Pinpoint the cell where the given text exists, returning its [X, Y] midpoint coordinate. 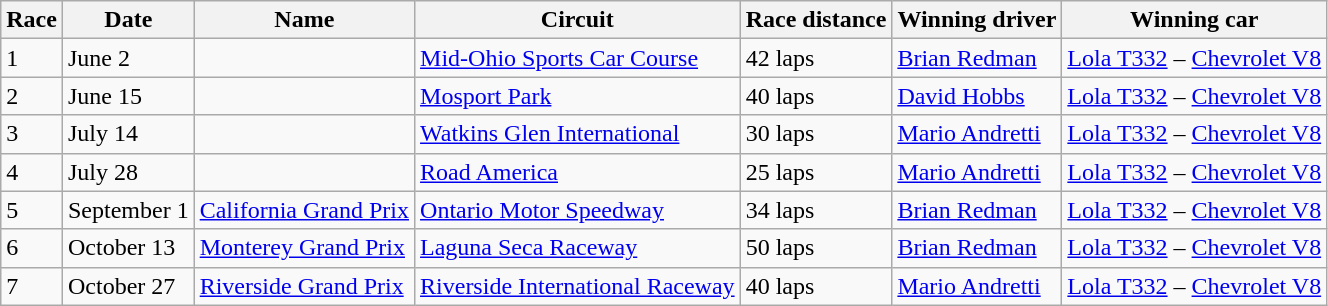
October 13 [128, 248]
Monterey Grand Prix [304, 248]
July 28 [128, 172]
Race distance [816, 20]
Winning driver [977, 20]
5 [32, 210]
Name [304, 20]
3 [32, 134]
25 laps [816, 172]
June 2 [128, 58]
30 laps [816, 134]
Winning car [1194, 20]
Mid-Ohio Sports Car Course [578, 58]
1 [32, 58]
Ontario Motor Speedway [578, 210]
50 laps [816, 248]
7 [32, 286]
6 [32, 248]
34 laps [816, 210]
June 15 [128, 96]
September 1 [128, 210]
July 14 [128, 134]
Riverside International Raceway [578, 286]
2 [32, 96]
4 [32, 172]
October 27 [128, 286]
Race [32, 20]
Laguna Seca Raceway [578, 248]
Riverside Grand Prix [304, 286]
Date [128, 20]
Road America [578, 172]
Circuit [578, 20]
Watkins Glen International [578, 134]
David Hobbs [977, 96]
California Grand Prix [304, 210]
Mosport Park [578, 96]
42 laps [816, 58]
